Determine the [x, y] coordinate at the center of the cell enclosing the given text.  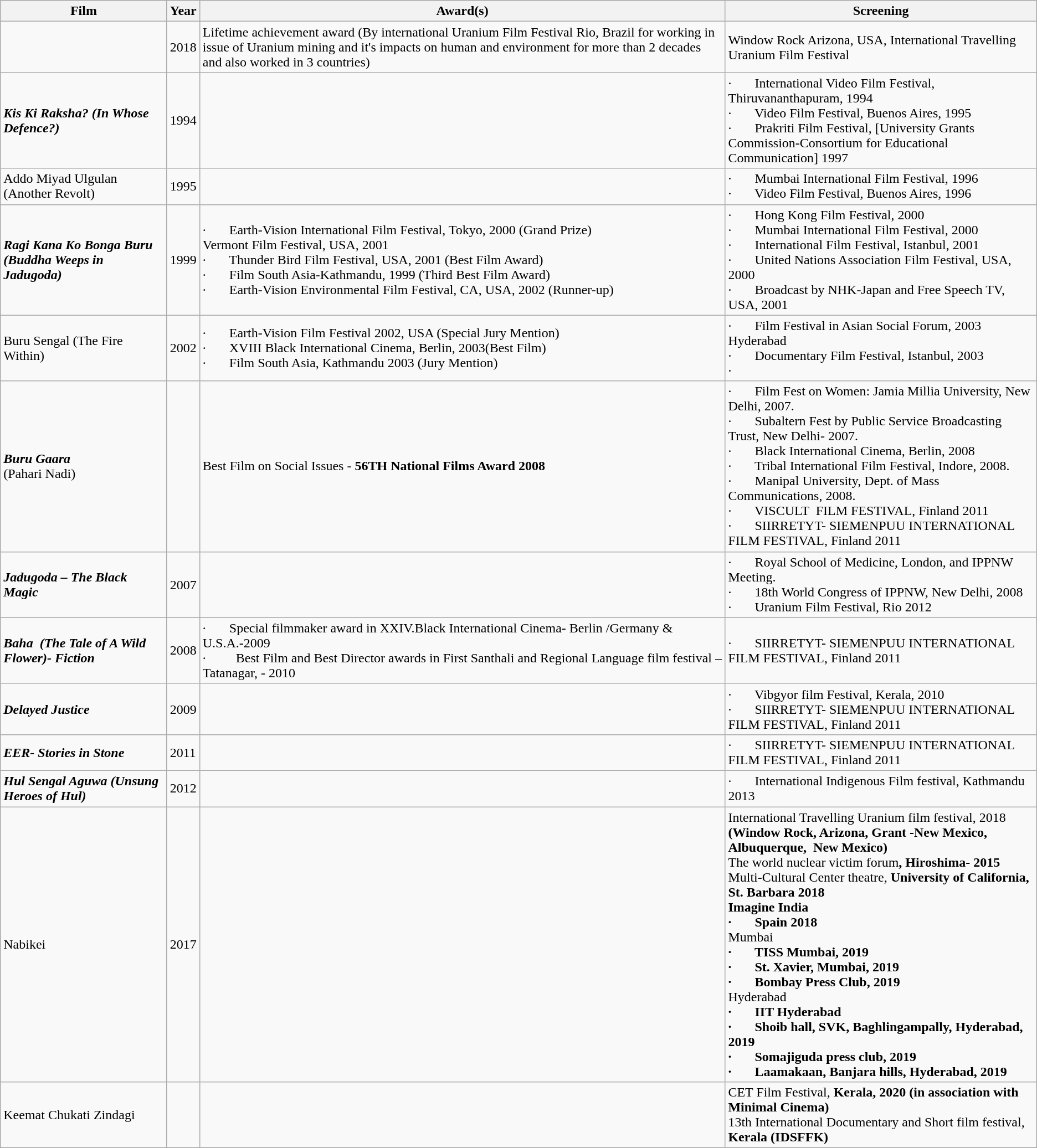
· Mumbai International Film Festival, 1996· Video Film Festival, Buenos Aires, 1996 [881, 186]
EER- Stories in Stone [84, 752]
2011 [183, 752]
2012 [183, 789]
1994 [183, 121]
Window Rock Arizona, USA, International Travelling Uranium Film Festival [881, 47]
2008 [183, 650]
Kis Ki Raksha? (In Whose Defence?) [84, 121]
2017 [183, 944]
2018 [183, 47]
Best Film on Social Issues - 56TH National Films Award 2008 [462, 466]
Film [84, 11]
1995 [183, 186]
· International Indigenous Film festival, Kathmandu 2013 [881, 789]
Nabikei [84, 944]
Keemat Chukati Zindagi [84, 1115]
Hul Sengal Aguwa (Unsung Heroes of Hul) [84, 789]
Award(s) [462, 11]
CET Film Festival, Kerala, 2020 (in association with Minimal Cinema)13th International Documentary and Short film festival, Kerala (IDSFFK) [881, 1115]
· Film Festival in Asian Social Forum, 2003 Hyderabad· Documentary Film Festival, Istanbul, 2003· [881, 348]
Ragi Kana Ko Bonga Buru (Buddha Weeps in Jadugoda) [84, 260]
· Vibgyor film Festival, Kerala, 2010· SIIRRETYT- SIEMENPUU INTERNATIONAL FILM FESTIVAL, Finland 2011 [881, 709]
Buru Sengal (The Fire Within) [84, 348]
2009 [183, 709]
2007 [183, 585]
· Royal School of Medicine, London, and IPPNW Meeting.· 18th World Congress of IPPNW, New Delhi, 2008· Uranium Film Festival, Rio 2012 [881, 585]
1999 [183, 260]
Buru Gaara(Pahari Nadi) [84, 466]
Jadugoda – The Black Magic [84, 585]
2002 [183, 348]
Baha (The Tale of A Wild Flower)- Fiction [84, 650]
Screening [881, 11]
Delayed Justice [84, 709]
Year [183, 11]
Addo Miyad Ulgulan (Another Revolt) [84, 186]
